Locate the cell with the specified text and output its [x, y] center coordinate. 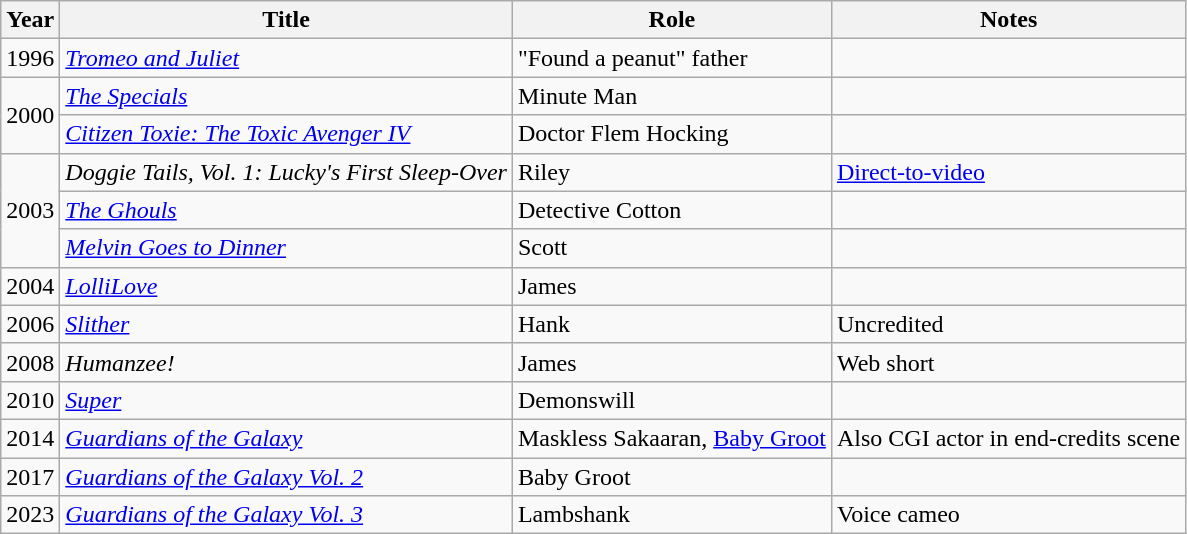
Guardians of the Galaxy Vol. 3 [286, 515]
Uncredited [1008, 324]
Maskless Sakaaran, Baby Groot [672, 438]
Direct-to-video [1008, 172]
2000 [30, 115]
2008 [30, 362]
Slither [286, 324]
2006 [30, 324]
1996 [30, 58]
Humanzee! [286, 362]
Doctor Flem Hocking [672, 134]
Tromeo and Juliet [286, 58]
Baby Groot [672, 477]
2004 [30, 286]
Year [30, 20]
Title [286, 20]
Doggie Tails, Vol. 1: Lucky's First Sleep-Over [286, 172]
2014 [30, 438]
Minute Man [672, 96]
2023 [30, 515]
Citizen Toxie: The Toxic Avenger IV [286, 134]
Hank [672, 324]
Detective Cotton [672, 210]
Notes [1008, 20]
LolliLove [286, 286]
Melvin Goes to Dinner [286, 248]
Scott [672, 248]
The Ghouls [286, 210]
2010 [30, 400]
Super [286, 400]
Role [672, 20]
Web short [1008, 362]
"Found a peanut" father [672, 58]
Demonswill [672, 400]
Guardians of the Galaxy Vol. 2 [286, 477]
The Specials [286, 96]
Guardians of the Galaxy [286, 438]
2017 [30, 477]
Riley [672, 172]
Lambshank [672, 515]
Voice cameo [1008, 515]
2003 [30, 210]
Also CGI actor in end-credits scene [1008, 438]
